Pinpoint the cell where the given text exists, returning its (x, y) midpoint coordinate. 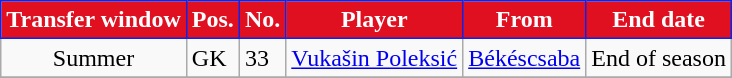
Player (374, 20)
Summer (94, 58)
Vukašin Poleksić (374, 58)
GK (212, 58)
Transfer window (94, 20)
From (524, 20)
Békéscsaba (524, 58)
End of season (659, 58)
33 (262, 58)
No. (262, 20)
Pos. (212, 20)
End date (659, 20)
